Extract the [X, Y] coordinate from the center of the cell holding the provided text.  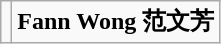
Fann Wong 范文芳 [116, 22]
